From the cell containing the given text, extract its center point as [x, y] coordinate. 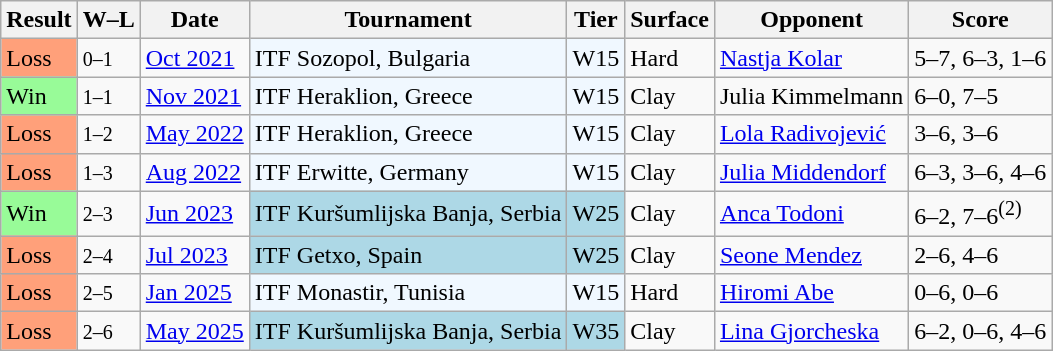
0–6, 0–6 [980, 293]
3–6, 3–6 [980, 134]
Hiromi Abe [811, 293]
Surface [670, 20]
Jun 2023 [194, 214]
Julia Middendorf [811, 172]
Nov 2021 [194, 96]
Tier [596, 20]
6–3, 3–6, 4–6 [980, 172]
2–6, 4–6 [980, 255]
ITF Getxo, Spain [408, 255]
May 2022 [194, 134]
Nastja Kolar [811, 58]
ITF Sozopol, Bulgaria [408, 58]
2–6 [108, 331]
2–3 [108, 214]
Lola Radivojević [811, 134]
6–2, 0–6, 4–6 [980, 331]
May 2025 [194, 331]
Seone Mendez [811, 255]
6–0, 7–5 [980, 96]
0–1 [108, 58]
Oct 2021 [194, 58]
6–2, 7–6(2) [980, 214]
1–2 [108, 134]
Julia Kimmelmann [811, 96]
1–1 [108, 96]
Score [980, 20]
2–4 [108, 255]
Result [39, 20]
ITF Monastir, Tunisia [408, 293]
Anca Todoni [811, 214]
W35 [596, 331]
Aug 2022 [194, 172]
ITF Erwitte, Germany [408, 172]
W–L [108, 20]
Jan 2025 [194, 293]
5–7, 6–3, 1–6 [980, 58]
Jul 2023 [194, 255]
Tournament [408, 20]
Lina Gjorcheska [811, 331]
Date [194, 20]
Opponent [811, 20]
2–5 [108, 293]
1–3 [108, 172]
